Pinpoint the cell where the given text exists, returning its (X, Y) midpoint coordinate. 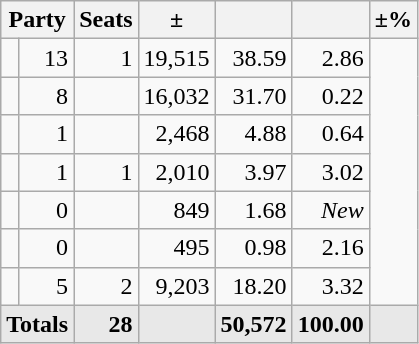
4.88 (254, 134)
18.20 (254, 286)
31.70 (254, 96)
28 (106, 324)
100.00 (330, 324)
50,572 (254, 324)
0.22 (330, 96)
9,203 (176, 286)
2.16 (330, 248)
5 (46, 286)
38.59 (254, 58)
3.32 (330, 286)
±% (393, 20)
3.02 (330, 172)
2.86 (330, 58)
Totals (38, 324)
1.68 (254, 210)
Seats (106, 20)
Party (38, 20)
0.98 (254, 248)
2,010 (176, 172)
New (330, 210)
16,032 (176, 96)
19,515 (176, 58)
3.97 (254, 172)
0.64 (330, 134)
13 (46, 58)
849 (176, 210)
2 (106, 286)
2,468 (176, 134)
± (176, 20)
495 (176, 248)
8 (46, 96)
